From the cell containing the given text, extract its center point as [x, y] coordinate. 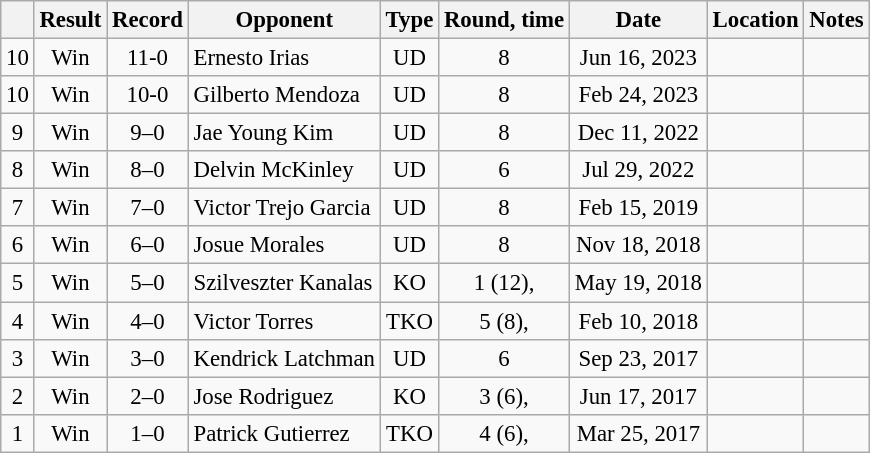
Jose Rodriguez [284, 396]
Round, time [504, 20]
Josue Morales [284, 245]
1 [18, 433]
Date [638, 20]
Victor Trejo Garcia [284, 208]
Gilberto Mendoza [284, 95]
Delvin McKinley [284, 170]
2–0 [148, 396]
10-0 [148, 95]
Nov 18, 2018 [638, 245]
Patrick Gutierrez [284, 433]
Feb 15, 2019 [638, 208]
8–0 [148, 170]
4–0 [148, 321]
Record [148, 20]
5 [18, 283]
Feb 10, 2018 [638, 321]
9–0 [148, 133]
1–0 [148, 433]
Jun 17, 2017 [638, 396]
Jul 29, 2022 [638, 170]
Feb 24, 2023 [638, 95]
Jun 16, 2023 [638, 58]
Szilveszter Kanalas [284, 283]
4 [18, 321]
Location [756, 20]
Sep 23, 2017 [638, 358]
6–0 [148, 245]
5–0 [148, 283]
Result [70, 20]
Victor Torres [284, 321]
3 (6), [504, 396]
7–0 [148, 208]
May 19, 2018 [638, 283]
Opponent [284, 20]
9 [18, 133]
Mar 25, 2017 [638, 433]
3–0 [148, 358]
4 (6), [504, 433]
Ernesto Irias [284, 58]
11-0 [148, 58]
3 [18, 358]
2 [18, 396]
5 (8), [504, 321]
7 [18, 208]
Dec 11, 2022 [638, 133]
1 (12), [504, 283]
Kendrick Latchman [284, 358]
Jae Young Kim [284, 133]
Type [409, 20]
Notes [836, 20]
